Scan for the cell matching the given text and deliver its (X, Y) coordinate at center. 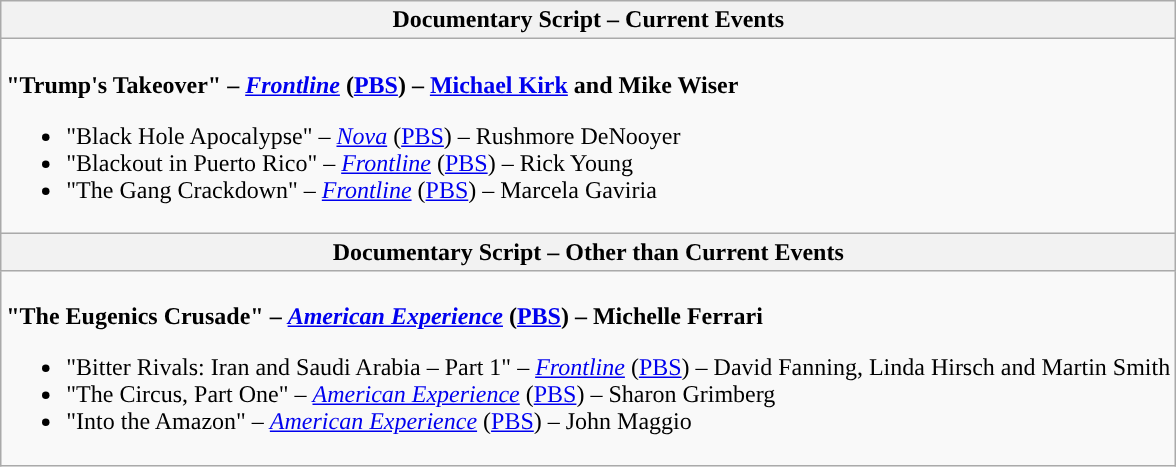
Documentary Script – Other than Current Events (588, 252)
Documentary Script – Current Events (588, 20)
